For the text-containing cell, return its midpoint in (x, y) coordinate format. 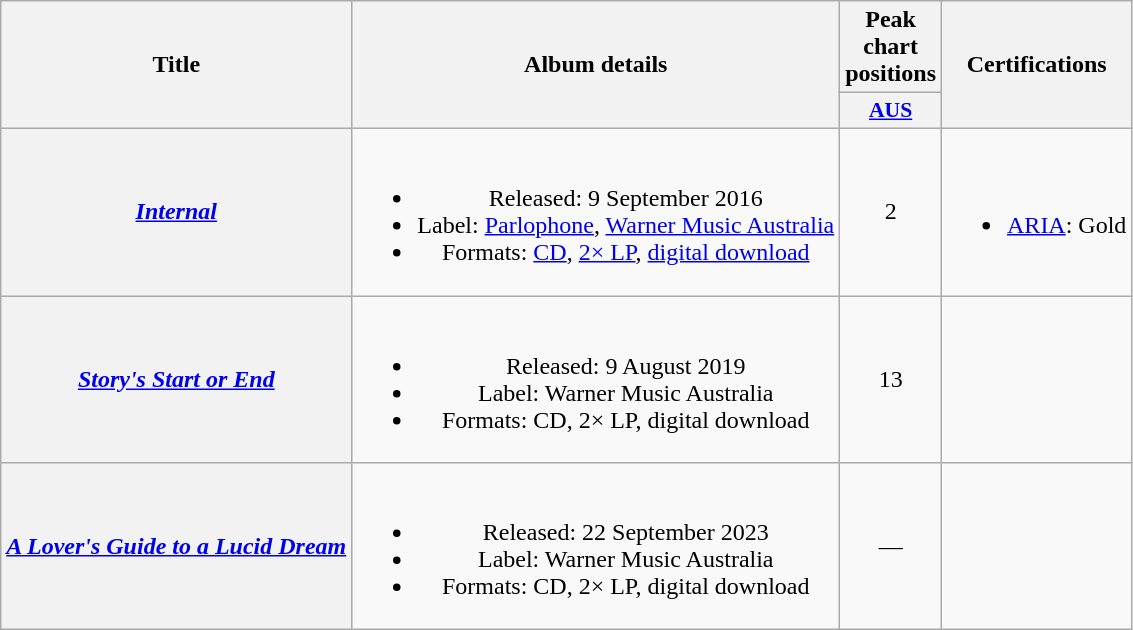
Released: 22 September 2023Label: Warner Music AustraliaFormats: CD, 2× LP, digital download (596, 546)
A Lover's Guide to a Lucid Dream (176, 546)
— (891, 546)
Title (176, 65)
13 (891, 380)
Released: 9 September 2016Label: Parlophone, Warner Music AustraliaFormats: CD, 2× LP, digital download (596, 212)
AUS (891, 111)
Peak chart positions (891, 47)
Story's Start or End (176, 380)
Internal (176, 212)
2 (891, 212)
Album details (596, 65)
ARIA: Gold (1037, 212)
Certifications (1037, 65)
Released: 9 August 2019Label: Warner Music AustraliaFormats: CD, 2× LP, digital download (596, 380)
